Find where the given text appears and provide that cell's center as [X, Y] coordinate. 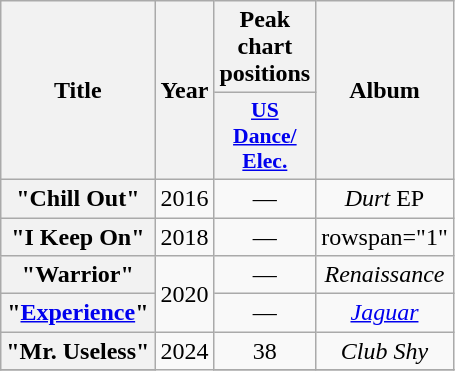
"Warrior" [78, 275]
"Mr. Useless" [78, 351]
Club Shy [385, 351]
Title [78, 90]
Durt EP [385, 198]
USDance/Elec. [265, 136]
Album [385, 90]
Year [184, 90]
Renaissance [385, 275]
"I Keep On" [78, 237]
2016 [184, 198]
2018 [184, 237]
"Chill Out" [78, 198]
2024 [184, 351]
Peak chart positions [265, 47]
rowspan="1" [385, 237]
38 [265, 351]
Jaguar [385, 313]
"Experience" [78, 313]
2020 [184, 294]
